Determine the (x, y) coordinate at the center of the cell enclosing the given text.  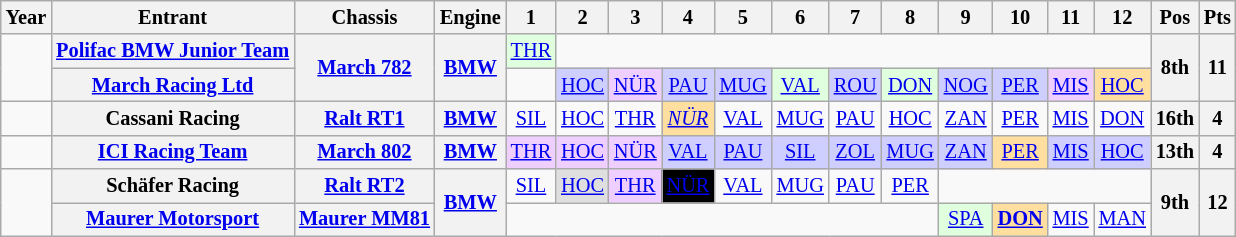
Engine (470, 17)
March 802 (364, 152)
MAN (1122, 219)
March 782 (364, 68)
Polifac BMW Junior Team (172, 51)
Entrant (172, 17)
SPA (966, 219)
Ralt RT2 (364, 186)
7 (856, 17)
Maurer Motorsport (172, 219)
NOG (966, 85)
Maurer MM81 (364, 219)
ZOL (856, 152)
9 (966, 17)
Cassani Racing (172, 118)
5 (742, 17)
Schäfer Racing (172, 186)
10 (1020, 17)
13th (1175, 152)
2 (582, 17)
3 (636, 17)
8th (1175, 68)
Chassis (364, 17)
Pts (1218, 17)
6 (800, 17)
9th (1175, 202)
8 (910, 17)
Ralt RT1 (364, 118)
ROU (856, 85)
Year (26, 17)
ICI Racing Team (172, 152)
16th (1175, 118)
Pos (1175, 17)
1 (531, 17)
March Racing Ltd (172, 85)
